Provide the [x, y] coordinate of the cell's center where the given text is located.  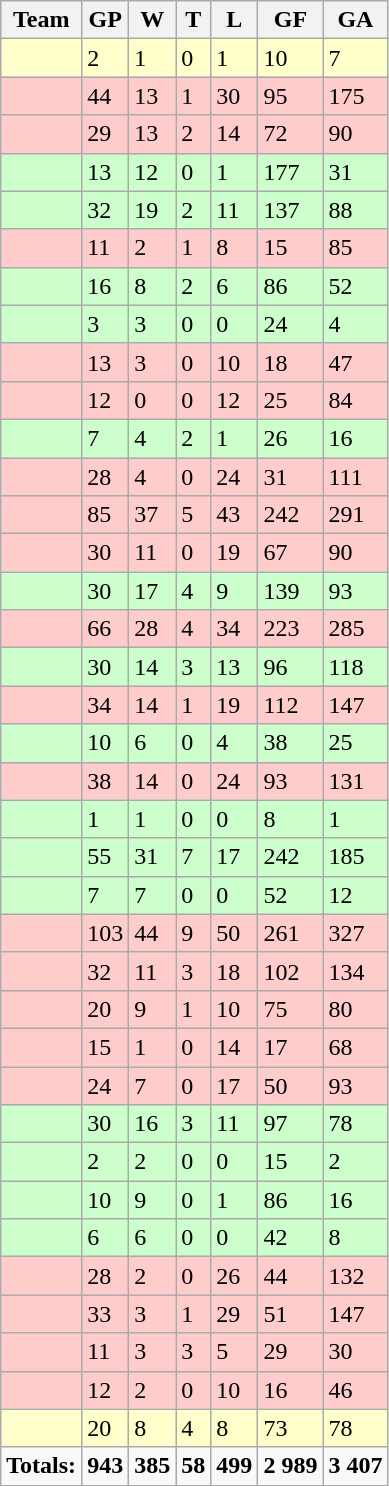
3 407 [356, 1466]
95 [290, 96]
68 [356, 1047]
33 [106, 1314]
499 [234, 1466]
112 [290, 705]
88 [356, 210]
58 [194, 1466]
T [194, 20]
134 [356, 971]
132 [356, 1276]
51 [290, 1314]
42 [290, 1238]
96 [290, 667]
185 [356, 857]
80 [356, 1009]
73 [290, 1428]
385 [152, 1466]
84 [356, 400]
177 [290, 172]
175 [356, 96]
111 [356, 477]
L [234, 20]
66 [106, 629]
131 [356, 781]
72 [290, 134]
GA [356, 20]
W [152, 20]
Totals: [42, 1466]
75 [290, 1009]
285 [356, 629]
139 [290, 591]
37 [152, 515]
46 [356, 1390]
43 [234, 515]
97 [290, 1124]
67 [290, 553]
55 [106, 857]
223 [290, 629]
2 989 [290, 1466]
GF [290, 20]
102 [290, 971]
118 [356, 667]
47 [356, 362]
261 [290, 933]
GP [106, 20]
291 [356, 515]
137 [290, 210]
Team [42, 20]
103 [106, 933]
943 [106, 1466]
327 [356, 933]
